Return the (X, Y) coordinate for the center point of the cell that contains the specified text.  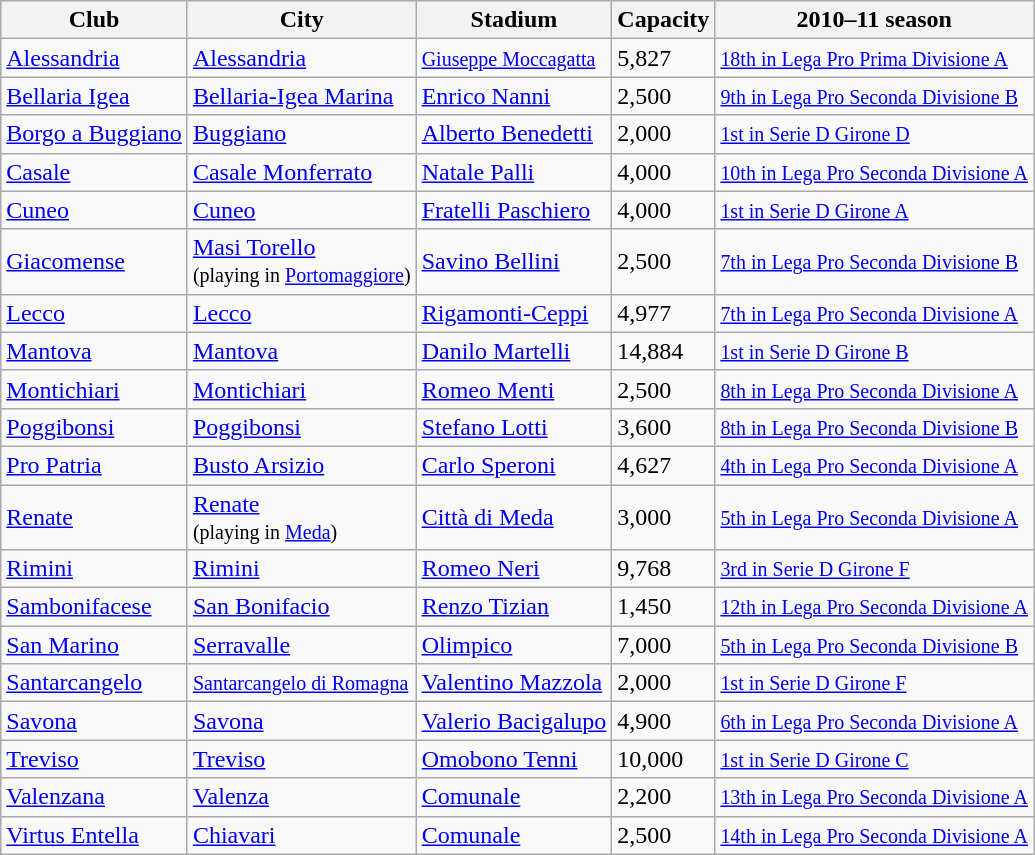
18th in Lega Pro Prima Divisione A (874, 58)
5th in Lega Pro Seconda Divisione B (874, 645)
4th in Lega Pro Seconda Divisione A (874, 465)
Casale Monferrato (302, 172)
Carlo Speroni (514, 465)
Virtus Entella (94, 835)
Buggiano (302, 134)
Danilo Martelli (514, 351)
San Bonifacio (302, 607)
2010–11 season (874, 20)
Olimpico (514, 645)
14,884 (664, 351)
Club (94, 20)
12th in Lega Pro Seconda Divisione A (874, 607)
Borgo a Buggiano (94, 134)
Sambonifacese (94, 607)
Santarcangelo di Romagna (302, 683)
7th in Lega Pro Seconda Divisione B (874, 262)
10th in Lega Pro Seconda Divisione A (874, 172)
8th in Lega Pro Seconda Divisione A (874, 389)
4,627 (664, 465)
Fratelli Paschiero (514, 210)
9,768 (664, 569)
1st in Serie D Girone A (874, 210)
3,000 (664, 516)
5,827 (664, 58)
Rigamonti-Ceppi (514, 313)
Romeo Menti (514, 389)
Enrico Nanni (514, 96)
14th in Lega Pro Seconda Divisione A (874, 835)
Masi Torello(playing in Portomaggiore) (302, 262)
Renate (94, 516)
9th in Lega Pro Seconda Divisione B (874, 96)
Busto Arsizio (302, 465)
Natale Palli (514, 172)
Casale (94, 172)
1,450 (664, 607)
Capacity (664, 20)
Santarcangelo (94, 683)
Pro Patria (94, 465)
3,600 (664, 427)
Renzo Tizian (514, 607)
Bellaria-Igea Marina (302, 96)
San Marino (94, 645)
Valentino Mazzola (514, 683)
Chiavari (302, 835)
7th in Lega Pro Seconda Divisione A (874, 313)
13th in Lega Pro Seconda Divisione A (874, 797)
Giacomense (94, 262)
6th in Lega Pro Seconda Divisione A (874, 721)
1st in Serie D Girone C (874, 759)
City (302, 20)
Valerio Bacigalupo (514, 721)
8th in Lega Pro Seconda Divisione B (874, 427)
Omobono Tenni (514, 759)
Alberto Benedetti (514, 134)
Renate(playing in Meda) (302, 516)
Serravalle (302, 645)
Stadium (514, 20)
2,200 (664, 797)
4,900 (664, 721)
4,977 (664, 313)
5th in Lega Pro Seconda Divisione A (874, 516)
Valenza (302, 797)
10,000 (664, 759)
Giuseppe Moccagatta (514, 58)
Bellaria Igea (94, 96)
Città di Meda (514, 516)
1st in Serie D Girone B (874, 351)
Stefano Lotti (514, 427)
3rd in Serie D Girone F (874, 569)
Romeo Neri (514, 569)
1st in Serie D Girone D (874, 134)
Savino Bellini (514, 262)
1st in Serie D Girone F (874, 683)
Valenzana (94, 797)
7,000 (664, 645)
